Scan for the cell matching the given text and deliver its [x, y] coordinate at center. 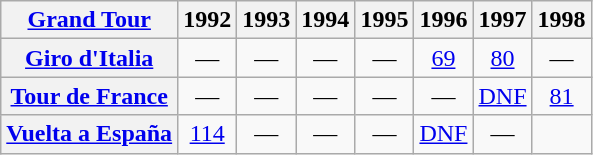
Grand Tour [90, 20]
69 [444, 58]
81 [562, 96]
1997 [502, 20]
114 [208, 134]
80 [502, 58]
1998 [562, 20]
Giro d'Italia [90, 58]
Tour de France [90, 96]
Vuelta a España [90, 134]
1995 [384, 20]
1996 [444, 20]
1994 [326, 20]
1993 [266, 20]
1992 [208, 20]
